From the cell containing the given text, extract its center point as [x, y] coordinate. 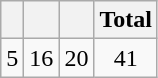
16 [42, 58]
41 [126, 58]
Total [126, 20]
20 [76, 58]
5 [12, 58]
